Output the [X, Y] coordinate of the center of the cell containing the given text.  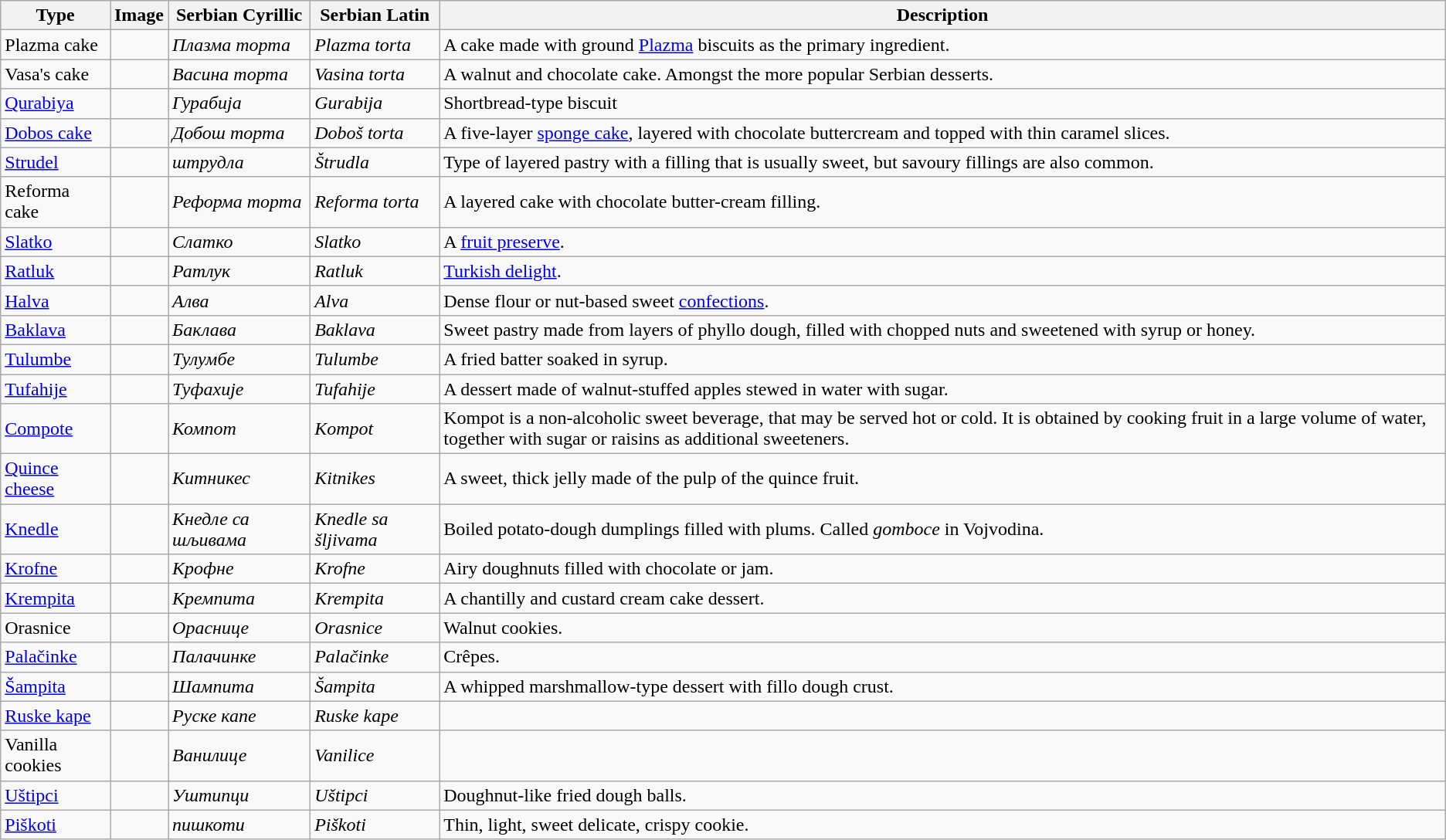
Шампита [239, 686]
Thin, light, sweet delicate, crispy cookie. [942, 825]
Plazma cake [56, 45]
Китникес [239, 479]
Serbian Cyrillic [239, 15]
Ванилице [239, 755]
Sweet pastry made from layers of phyllo dough, filled with chopped nuts and sweetened with syrup or honey. [942, 330]
пишкоти [239, 825]
Doboš torta [375, 133]
Boiled potato-dough dumplings filled with plums. Called gomboce in Vojvodina. [942, 530]
Reforma torta [375, 202]
Уштипци [239, 795]
Добош торта [239, 133]
Васина торта [239, 74]
Type of layered pastry with a filling that is usually sweet, but savoury fillings are also common. [942, 162]
Kompot [375, 429]
Vanilice [375, 755]
Knedle sa šljivama [375, 530]
Type [56, 15]
Тулумбе [239, 359]
Reforma cake [56, 202]
Knedle [56, 530]
Description [942, 15]
Ратлук [239, 271]
Walnut cookies. [942, 628]
Алва [239, 300]
Ораснице [239, 628]
Кнедле са шљивама [239, 530]
Vanilla cookies [56, 755]
Strudel [56, 162]
Shortbread-type biscuit [942, 103]
Doughnut-like fried dough balls. [942, 795]
Halva [56, 300]
штрудла [239, 162]
Dense flour or nut-based sweet confections. [942, 300]
Compote [56, 429]
Alva [375, 300]
A layered cake with chocolate butter-cream filling. [942, 202]
A fried batter soaked in syrup. [942, 359]
A chantilly and custard cream cake dessert. [942, 598]
Компот [239, 429]
Слатко [239, 242]
Баклава [239, 330]
Gurabija [375, 103]
Image [139, 15]
Плазма торта [239, 45]
A walnut and chocolate cake. Amongst the more popular Serbian desserts. [942, 74]
Палачинке [239, 657]
Кремпита [239, 598]
A fruit preserve. [942, 242]
Dobos cake [56, 133]
A whipped marshmallow-type dessert with fillo dough crust. [942, 686]
Quince cheese [56, 479]
Туфахије [239, 388]
Štrudla [375, 162]
Vasina torta [375, 74]
Kitnikes [375, 479]
A cake made with ground Plazma biscuits as the primary ingredient. [942, 45]
Реформа торта [239, 202]
Крофне [239, 569]
A five-layer sponge cake, layered with chocolate buttercream and topped with thin caramel slices. [942, 133]
A dessert made of walnut-stuffed apples stewed in water with sugar. [942, 388]
Qurabiya [56, 103]
Crêpes. [942, 657]
A sweet, thick jelly made of the pulp of the quince fruit. [942, 479]
Serbian Latin [375, 15]
Turkish delight. [942, 271]
Руске капе [239, 716]
Гурабија [239, 103]
Airy doughnuts filled with chocolate or jam. [942, 569]
Vasa's cake [56, 74]
Plazma torta [375, 45]
